Extract the (X, Y) coordinate from the center of the cell holding the provided text.  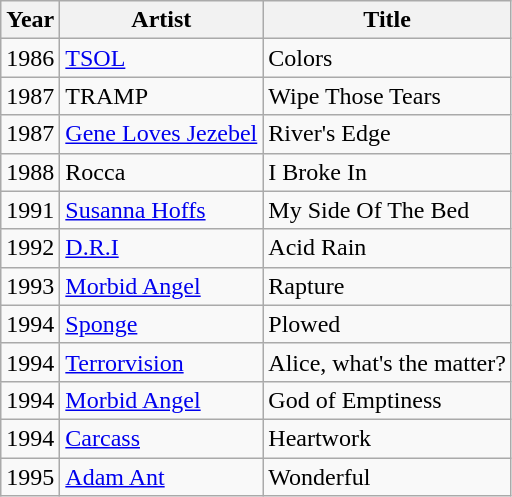
God of Emptiness (388, 400)
Susanna Hoffs (162, 210)
Wipe Those Tears (388, 96)
Rocca (162, 172)
I Broke In (388, 172)
Year (30, 20)
1993 (30, 286)
D.R.I (162, 248)
1986 (30, 58)
1992 (30, 248)
Wonderful (388, 477)
Plowed (388, 324)
Carcass (162, 438)
Heartwork (388, 438)
1991 (30, 210)
TRAMP (162, 96)
Sponge (162, 324)
Rapture (388, 286)
Adam Ant (162, 477)
Gene Loves Jezebel (162, 134)
TSOL (162, 58)
Title (388, 20)
Acid Rain (388, 248)
River's Edge (388, 134)
Colors (388, 58)
Artist (162, 20)
Alice, what's the matter? (388, 362)
My Side Of The Bed (388, 210)
1995 (30, 477)
Terrorvision (162, 362)
1988 (30, 172)
